For the text-containing cell, return its midpoint in [X, Y] coordinate format. 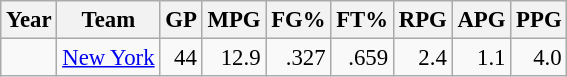
FG% [298, 20]
GP [181, 20]
1.1 [482, 58]
APG [482, 20]
.327 [298, 58]
2.4 [422, 58]
New York [108, 58]
Year [29, 20]
RPG [422, 20]
44 [181, 58]
12.9 [234, 58]
.659 [362, 58]
4.0 [539, 58]
PPG [539, 20]
Team [108, 20]
FT% [362, 20]
MPG [234, 20]
